Extract the [x, y] coordinate from the center of the cell holding the provided text.  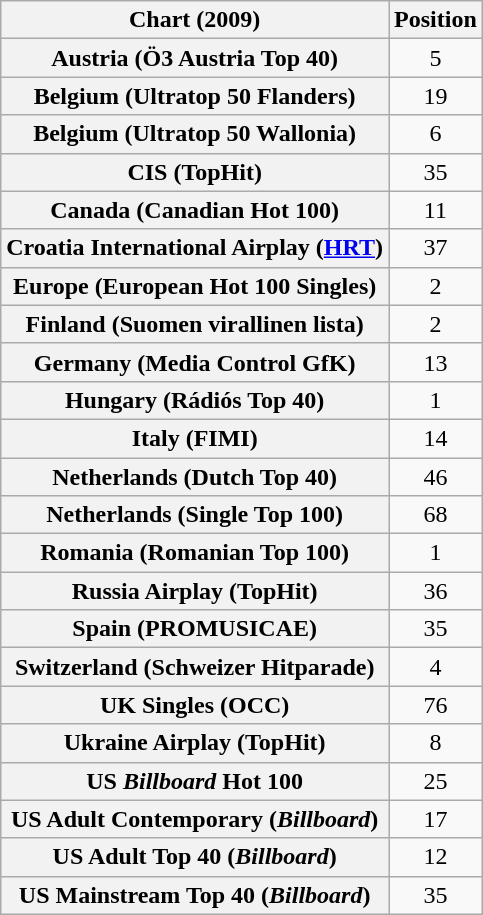
US Adult Contemporary (Billboard) [195, 819]
Croatia International Airplay (HRT) [195, 248]
CIS (TopHit) [195, 172]
Belgium (Ultratop 50 Wallonia) [195, 134]
Belgium (Ultratop 50 Flanders) [195, 96]
4 [436, 667]
US Adult Top 40 (Billboard) [195, 857]
Finland (Suomen virallinen lista) [195, 324]
6 [436, 134]
Switzerland (Schweizer Hitparade) [195, 667]
36 [436, 591]
Russia Airplay (TopHit) [195, 591]
Italy (FIMI) [195, 438]
5 [436, 58]
17 [436, 819]
Romania (Romanian Top 100) [195, 553]
Netherlands (Single Top 100) [195, 515]
US Billboard Hot 100 [195, 781]
76 [436, 705]
14 [436, 438]
Position [436, 20]
UK Singles (OCC) [195, 705]
46 [436, 477]
37 [436, 248]
25 [436, 781]
Hungary (Rádiós Top 40) [195, 400]
Spain (PROMUSICAE) [195, 629]
11 [436, 210]
Austria (Ö3 Austria Top 40) [195, 58]
Europe (European Hot 100 Singles) [195, 286]
Canada (Canadian Hot 100) [195, 210]
13 [436, 362]
Germany (Media Control GfK) [195, 362]
12 [436, 857]
68 [436, 515]
Chart (2009) [195, 20]
Netherlands (Dutch Top 40) [195, 477]
19 [436, 96]
8 [436, 743]
Ukraine Airplay (TopHit) [195, 743]
US Mainstream Top 40 (Billboard) [195, 895]
